Output the [X, Y] coordinate of the center of the cell containing the given text.  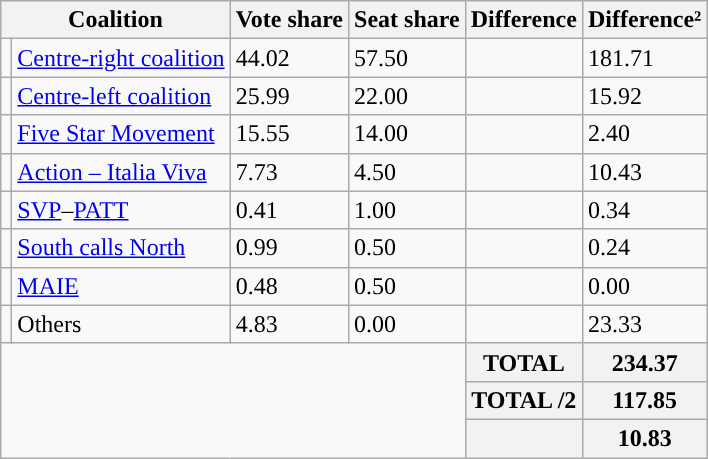
4.50 [408, 172]
15.55 [289, 134]
7.73 [289, 172]
4.83 [289, 324]
117.85 [644, 400]
0.24 [644, 248]
234.37 [644, 362]
0.48 [289, 286]
Five Star Movement [121, 134]
2.40 [644, 134]
Coalition [116, 20]
SVP–PATT [121, 210]
MAIE [121, 286]
14.00 [408, 134]
10.43 [644, 172]
Centre-right coalition [121, 58]
25.99 [289, 96]
Difference [524, 20]
South calls North [121, 248]
0.41 [289, 210]
0.34 [644, 210]
23.33 [644, 324]
22.00 [408, 96]
Others [121, 324]
57.50 [408, 58]
Action – Italia Viva [121, 172]
Seat share [408, 20]
TOTAL [524, 362]
1.00 [408, 210]
Vote share [289, 20]
44.02 [289, 58]
Difference² [644, 20]
181.71 [644, 58]
15.92 [644, 96]
TOTAL /2 [524, 400]
Centre-left coalition [121, 96]
0.99 [289, 248]
10.83 [644, 438]
